Return the (x, y) coordinate for the center point of the cell that contains the specified text.  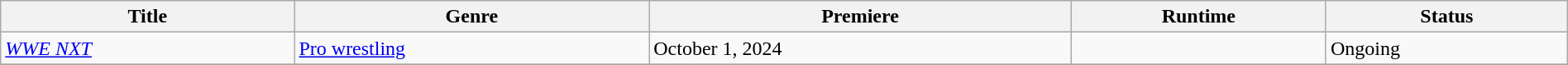
Title (147, 17)
Premiere (860, 17)
Genre (471, 17)
Status (1446, 17)
WWE NXT (147, 48)
Runtime (1198, 17)
Ongoing (1446, 48)
October 1, 2024 (860, 48)
Pro wrestling (471, 48)
